Provide the (x, y) coordinate of the cell's center where the given text is located.  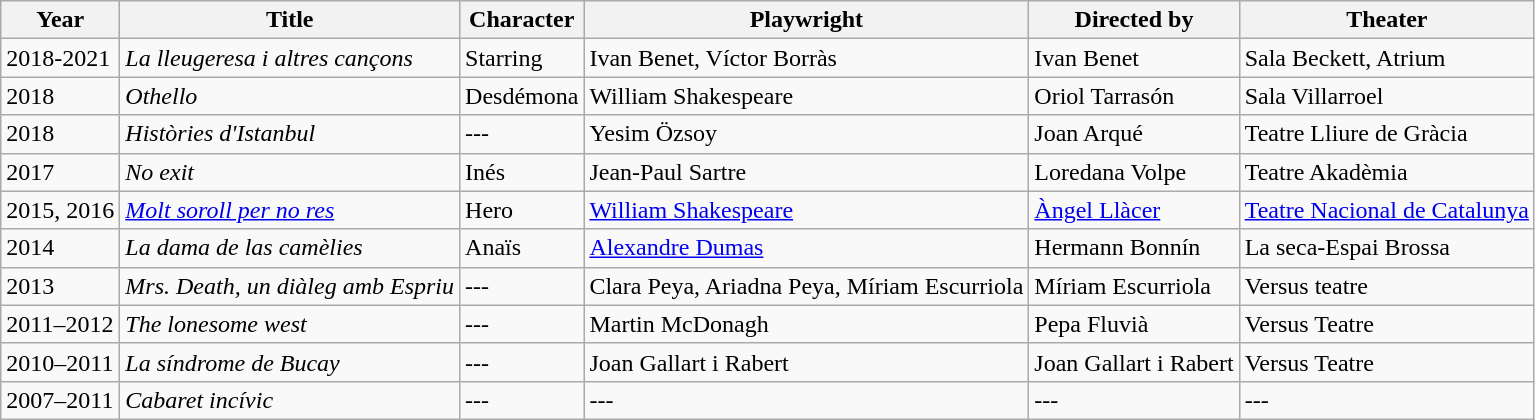
Molt soroll per no res (290, 210)
2017 (60, 172)
Character (522, 20)
Year (60, 20)
Othello (290, 96)
Desdémona (522, 96)
2007–2011 (60, 400)
La síndrome de Bucay (290, 362)
Sala Villarroel (1386, 96)
2010–2011 (60, 362)
Ivan Benet, Víctor Borràs (806, 58)
Joan Arqué (1134, 134)
2018-2021 (60, 58)
2015, 2016 (60, 210)
Míriam Escurriola (1134, 286)
Hero (522, 210)
La seca-Espai Brossa (1386, 248)
Teatre Nacional de Catalunya (1386, 210)
Clara Peya, Ariadna Peya, Míriam Escurriola (806, 286)
Yesim Özsoy (806, 134)
Directed by (1134, 20)
Inés (522, 172)
Title (290, 20)
La dama de las camèlies (290, 248)
Loredana Volpe (1134, 172)
Martin McDonagh (806, 324)
The lonesome west (290, 324)
La lleugeresa i altres cançons (290, 58)
Hermann Bonnín (1134, 248)
2011–2012 (60, 324)
2014 (60, 248)
Starring (522, 58)
Pepa Fluvià (1134, 324)
No exit (290, 172)
Playwright (806, 20)
Teatre Lliure de Gràcia (1386, 134)
Històries d'Istanbul (290, 134)
Ivan Benet (1134, 58)
Teatre Akadèmia (1386, 172)
Theater (1386, 20)
Jean-Paul Sartre (806, 172)
Oriol Tarrasón (1134, 96)
Versus teatre (1386, 286)
Alexandre Dumas (806, 248)
Mrs. Death, un diàleg amb Espriu (290, 286)
Cabaret incívic (290, 400)
Sala Beckett, Atrium (1386, 58)
Anaïs (522, 248)
2013 (60, 286)
Àngel Llàcer (1134, 210)
